Return the [X, Y] coordinate for the center point of the cell that contains the specified text.  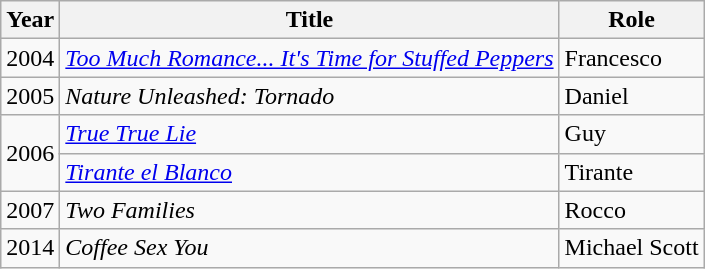
Coffee Sex You [310, 248]
Tirante el Blanco [310, 172]
Role [632, 20]
Year [30, 20]
2005 [30, 96]
2004 [30, 58]
Tirante [632, 172]
Rocco [632, 210]
2014 [30, 248]
Guy [632, 134]
2007 [30, 210]
Nature Unleashed: Tornado [310, 96]
2006 [30, 153]
Too Much Romance... It's Time for Stuffed Peppers [310, 58]
Two Families [310, 210]
Francesco [632, 58]
Title [310, 20]
Michael Scott [632, 248]
True True Lie [310, 134]
Daniel [632, 96]
